Determine the [X, Y] coordinate at the center of the cell enclosing the given text.  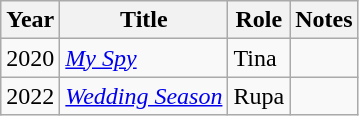
Tina [259, 58]
Rupa [259, 96]
Title [144, 20]
Year [30, 20]
2020 [30, 58]
Role [259, 20]
Wedding Season [144, 96]
Notes [324, 20]
My Spy [144, 58]
2022 [30, 96]
